For the text-containing cell, return its midpoint in (X, Y) coordinate format. 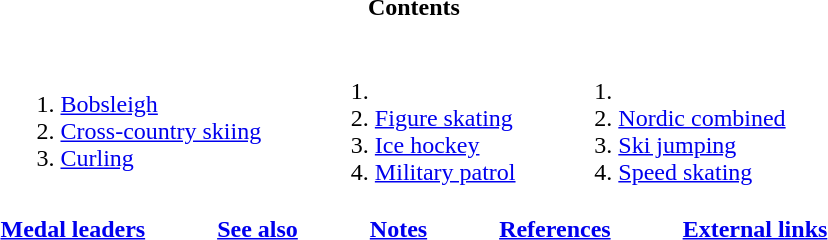
Figure skatingIce hockeyMilitary patrol (433, 118)
